Output the [x, y] coordinate of the center of the cell containing the given text.  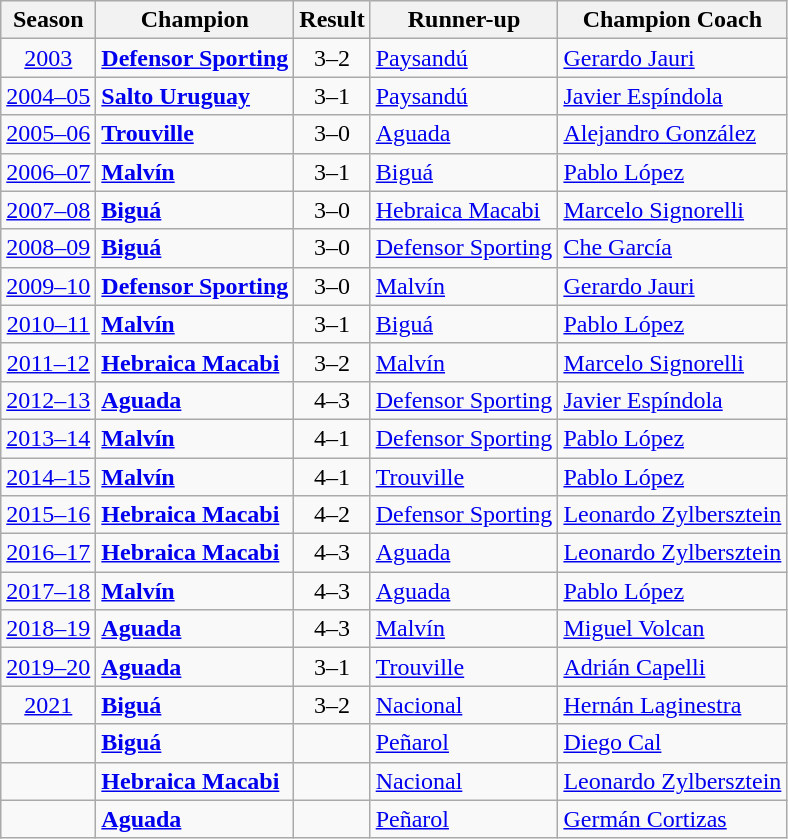
Salto Uruguay [195, 96]
2016–17 [48, 553]
2021 [48, 705]
Adrián Capelli [672, 667]
2012–13 [48, 400]
Hernán Laginestra [672, 705]
2017–18 [48, 591]
2015–16 [48, 515]
2004–05 [48, 96]
2003 [48, 58]
2009–10 [48, 286]
Champion [195, 20]
Miguel Volcan [672, 629]
2006–07 [48, 172]
2014–15 [48, 477]
2007–08 [48, 210]
Champion Coach [672, 20]
2013–14 [48, 438]
2008–09 [48, 248]
Germán Cortizas [672, 819]
Result [332, 20]
Runner-up [464, 20]
2011–12 [48, 362]
2018–19 [48, 629]
Season [48, 20]
2005–06 [48, 134]
2019–20 [48, 667]
Che García [672, 248]
Alejandro González [672, 134]
4–2 [332, 515]
2010–11 [48, 324]
Diego Cal [672, 743]
